Detect which cell encompasses the target text, then output its (X, Y) center coordinate. 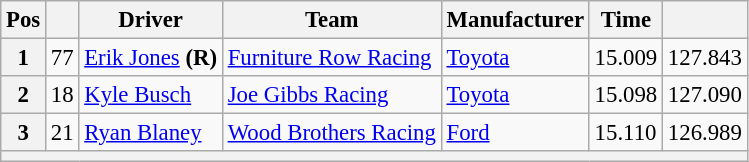
Wood Brothers Racing (332, 133)
21 (62, 133)
127.843 (706, 58)
Driver (150, 20)
3 (24, 133)
Kyle Busch (150, 95)
Pos (24, 20)
127.090 (706, 95)
2 (24, 95)
15.098 (626, 95)
Time (626, 20)
Erik Jones (R) (150, 58)
Ford (515, 133)
Team (332, 20)
Joe Gibbs Racing (332, 95)
Ryan Blaney (150, 133)
77 (62, 58)
Furniture Row Racing (332, 58)
15.009 (626, 58)
Manufacturer (515, 20)
18 (62, 95)
1 (24, 58)
126.989 (706, 133)
15.110 (626, 133)
